Return (x, y) of the center of cell containing provided text 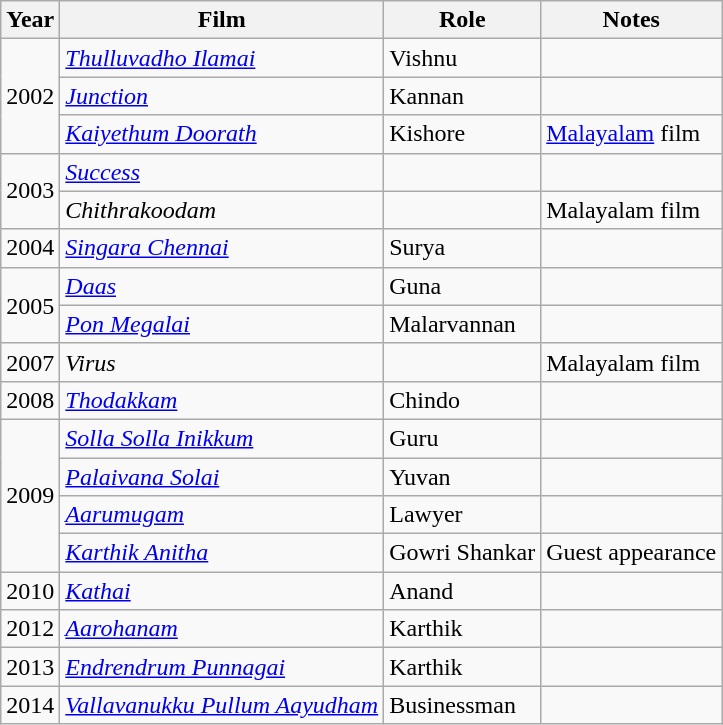
Singara Chennai (222, 248)
Kathai (222, 591)
Pon Megalai (222, 324)
Malarvannan (462, 324)
Kaiyethum Doorath (222, 134)
Surya (462, 248)
Kannan (462, 96)
2013 (30, 667)
Junction (222, 96)
Aarohanam (222, 629)
Year (30, 20)
Vishnu (462, 58)
Thulluvadho Ilamai (222, 58)
Guru (462, 438)
Anand (462, 591)
Guest appearance (632, 553)
Virus (222, 362)
2014 (30, 705)
2004 (30, 248)
Yuvan (462, 477)
2005 (30, 305)
2008 (30, 400)
Aarumugam (222, 515)
Endrendrum Punnagai (222, 667)
Vallavanukku Pullum Aayudham (222, 705)
Gowri Shankar (462, 553)
2012 (30, 629)
2010 (30, 591)
Film (222, 20)
Lawyer (462, 515)
2007 (30, 362)
Businessman (462, 705)
2003 (30, 191)
2002 (30, 96)
Chindo (462, 400)
Chithrakoodam (222, 210)
Solla Solla Inikkum (222, 438)
Notes (632, 20)
Guna (462, 286)
Palaivana Solai (222, 477)
Kishore (462, 134)
Role (462, 20)
Thodakkam (222, 400)
Success (222, 172)
Daas (222, 286)
2009 (30, 495)
Karthik Anitha (222, 553)
